Pinpoint the cell where the given text exists, returning its (X, Y) midpoint coordinate. 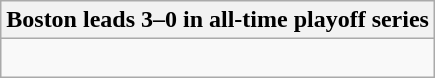
Boston leads 3–0 in all-time playoff series (218, 20)
